Find where the given text appears and provide that cell's center as [X, Y] coordinate. 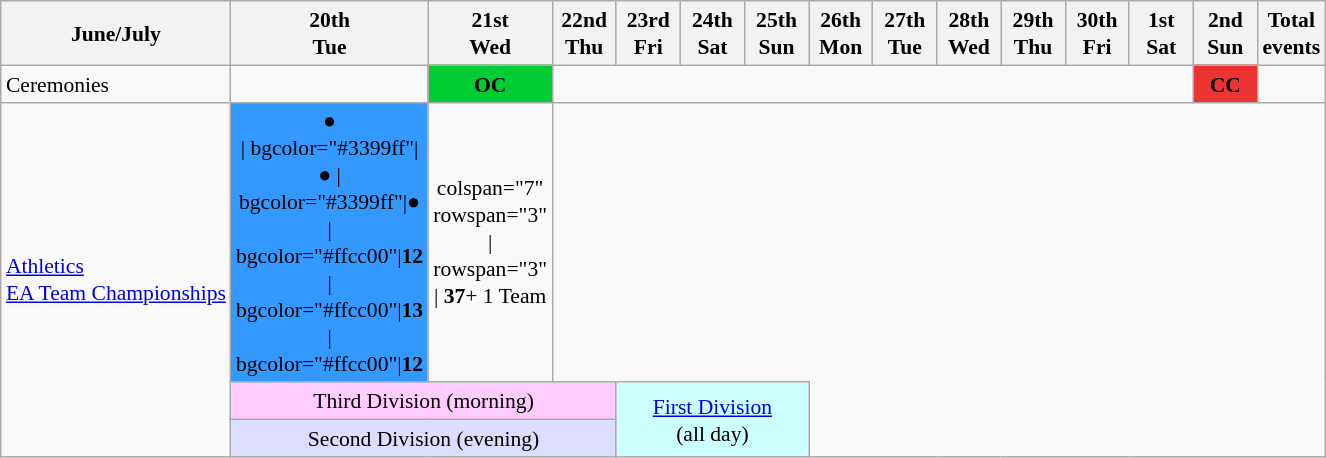
Ceremonies [116, 84]
26thMon [841, 33]
Third Division (morning) [424, 400]
Second Division (evening) [424, 438]
24thSat [712, 33]
20thTue [330, 33]
AthleticsEA Team Championships [116, 279]
21stWed [490, 33]
colspan="7" rowspan="3" | rowspan="3" | 37+ 1 Team [490, 242]
25thSun [776, 33]
Totalevents [1291, 33]
2ndSun [1225, 33]
OC [490, 84]
CC [1225, 84]
22ndThu [584, 33]
29thThu [1033, 33]
27thTue [905, 33]
June/July [116, 33]
30thFri [1097, 33]
28thWed [969, 33]
First Division(all day) [712, 419]
23rdFri [648, 33]
●| bgcolor="#3399ff"|● | bgcolor="#3399ff"|● | bgcolor="#ffcc00"|12 | bgcolor="#ffcc00"|13 | bgcolor="#ffcc00"|12 [330, 242]
1stSat [1161, 33]
